Locate the cell with the specified text and output its [X, Y] center coordinate. 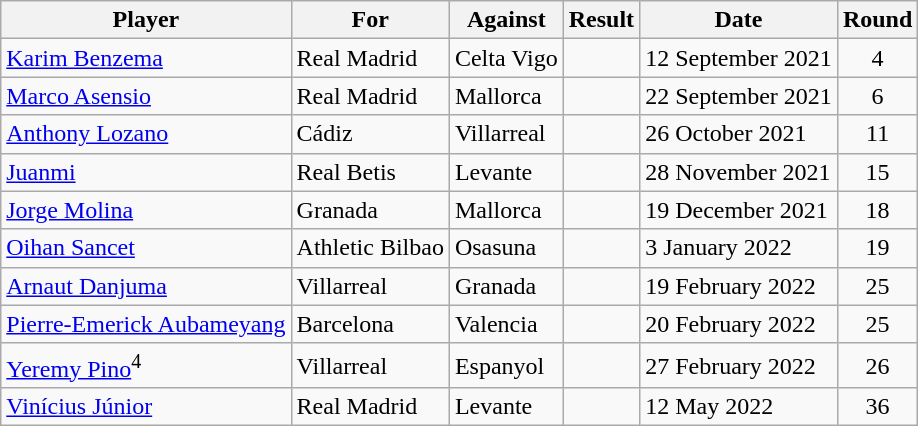
Player [146, 20]
27 February 2022 [739, 366]
Cádiz [370, 134]
26 October 2021 [739, 134]
Result [601, 20]
6 [877, 96]
11 [877, 134]
Celta Vigo [506, 58]
26 [877, 366]
Juanmi [146, 172]
Yeremy Pino4 [146, 366]
Real Betis [370, 172]
For [370, 20]
Osasuna [506, 248]
3 January 2022 [739, 248]
20 February 2022 [739, 324]
Valencia [506, 324]
36 [877, 407]
Against [506, 20]
15 [877, 172]
Marco Asensio [146, 96]
19 December 2021 [739, 210]
19 [877, 248]
22 September 2021 [739, 96]
18 [877, 210]
Barcelona [370, 324]
Round [877, 20]
Athletic Bilbao [370, 248]
Vinícius Júnior [146, 407]
19 February 2022 [739, 286]
12 May 2022 [739, 407]
4 [877, 58]
12 September 2021 [739, 58]
Karim Benzema [146, 58]
28 November 2021 [739, 172]
Oihan Sancet [146, 248]
Anthony Lozano [146, 134]
Arnaut Danjuma [146, 286]
Jorge Molina [146, 210]
Date [739, 20]
Espanyol [506, 366]
Pierre-Emerick Aubameyang [146, 324]
